Identify which cell holds the provided text, then report its (x, y) central coordinate. 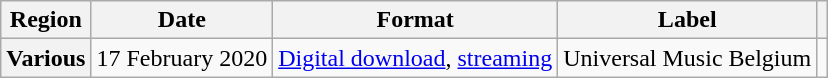
Digital download, streaming (416, 58)
17 February 2020 (182, 58)
Region (46, 20)
Label (688, 20)
Format (416, 20)
Universal Music Belgium (688, 58)
Various (46, 58)
Date (182, 20)
